Determine the [x, y] coordinate at the center of the cell enclosing the given text.  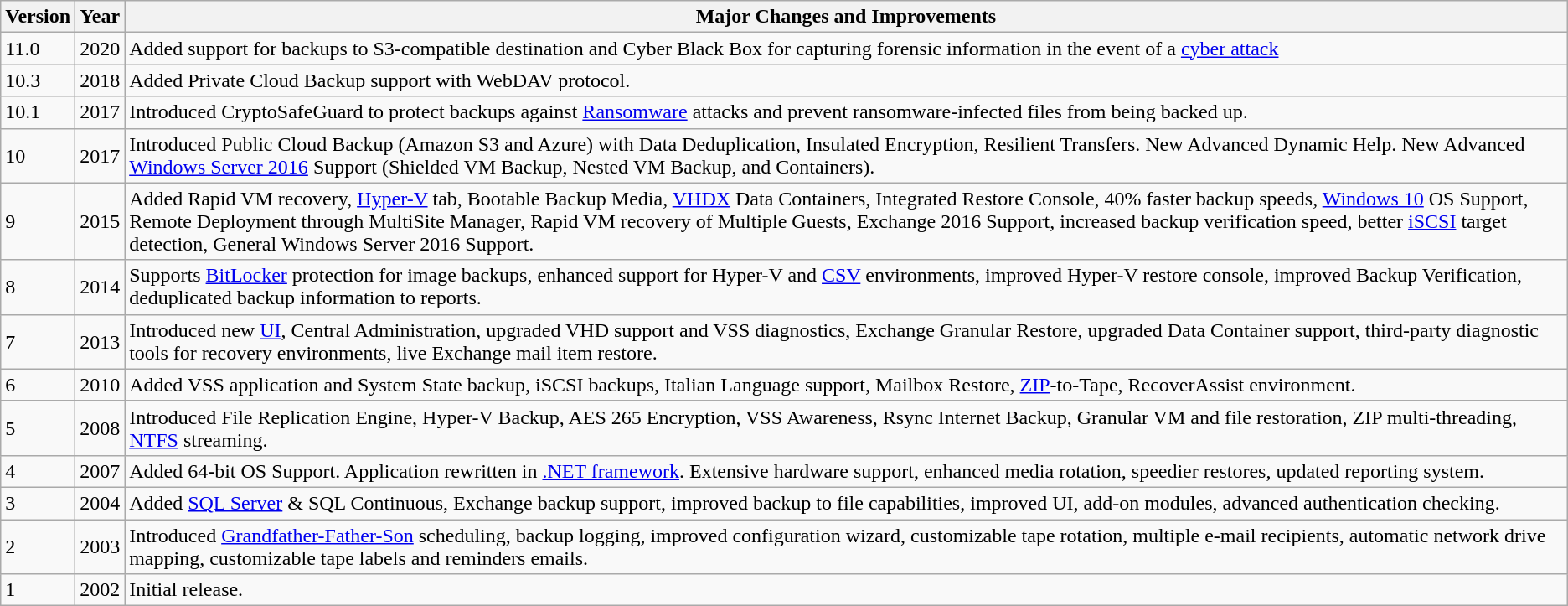
Initial release. [846, 590]
2010 [101, 385]
10 [39, 156]
10.3 [39, 80]
Year [101, 17]
2002 [101, 590]
2014 [101, 287]
9 [39, 221]
10.1 [39, 112]
5 [39, 427]
2004 [101, 503]
7 [39, 342]
2013 [101, 342]
Major Changes and Improvements [846, 17]
2020 [101, 49]
4 [39, 471]
Introduced CryptoSafeGuard to protect backups against Ransomware attacks and prevent ransomware-infected files from being backed up. [846, 112]
2015 [101, 221]
Added VSS application and System State backup, iSCSI backups, Italian Language support, Mailbox Restore, ZIP-to-Tape, RecoverAssist environment. [846, 385]
2007 [101, 471]
1 [39, 590]
Added Private Cloud Backup support with WebDAV protocol. [846, 80]
Added support for backups to S3-compatible destination and Cyber Black Box for capturing forensic information in the event of a cyber attack [846, 49]
2003 [101, 546]
8 [39, 287]
2008 [101, 427]
11.0 [39, 49]
2018 [101, 80]
6 [39, 385]
2 [39, 546]
3 [39, 503]
Version [39, 17]
